From the cell containing the given text, extract its center point as (x, y) coordinate. 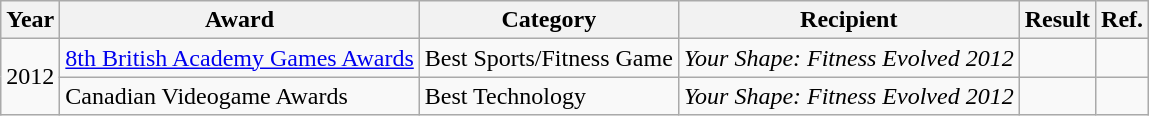
Best Technology (548, 96)
Award (240, 20)
2012 (30, 77)
Canadian Videogame Awards (240, 96)
Best Sports/Fitness Game (548, 58)
8th British Academy Games Awards (240, 58)
Ref. (1122, 20)
Recipient (848, 20)
Category (548, 20)
Result (1057, 20)
Year (30, 20)
